Scan for the cell matching the given text and deliver its (x, y) coordinate at center. 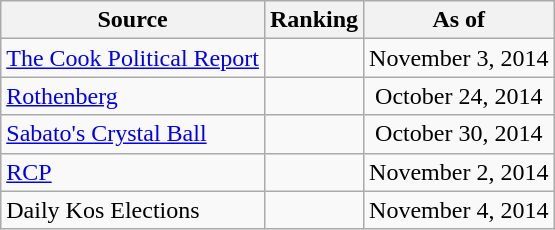
Source (133, 20)
RCP (133, 172)
October 24, 2014 (459, 96)
Rothenberg (133, 96)
November 3, 2014 (459, 58)
October 30, 2014 (459, 134)
Daily Kos Elections (133, 210)
The Cook Political Report (133, 58)
November 2, 2014 (459, 172)
Sabato's Crystal Ball (133, 134)
Ranking (314, 20)
As of (459, 20)
November 4, 2014 (459, 210)
